Capture the cell that displays the provided text and extract its (X, Y) central coordinate. 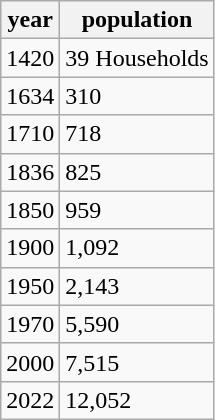
1836 (30, 172)
1900 (30, 248)
825 (137, 172)
1850 (30, 210)
1710 (30, 134)
959 (137, 210)
310 (137, 96)
year (30, 20)
1970 (30, 324)
39 Households (137, 58)
1634 (30, 96)
population (137, 20)
1420 (30, 58)
7,515 (137, 362)
12,052 (137, 400)
1950 (30, 286)
5,590 (137, 324)
718 (137, 134)
2000 (30, 362)
2022 (30, 400)
2,143 (137, 286)
1,092 (137, 248)
